Capture the cell that displays the provided text and extract its (x, y) central coordinate. 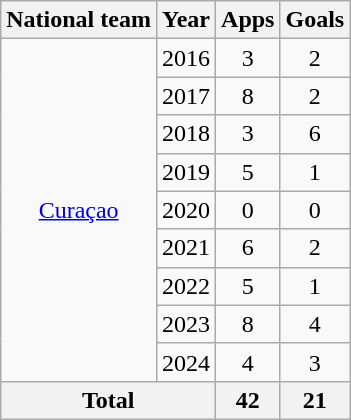
2018 (186, 134)
2017 (186, 96)
2016 (186, 58)
2019 (186, 172)
2024 (186, 362)
Curaçao (79, 210)
National team (79, 20)
2023 (186, 324)
2020 (186, 210)
42 (248, 400)
Total (108, 400)
Goals (315, 20)
21 (315, 400)
Apps (248, 20)
2022 (186, 286)
Year (186, 20)
2021 (186, 248)
